Return the (x, y) coordinate for the center point of the cell that contains the specified text.  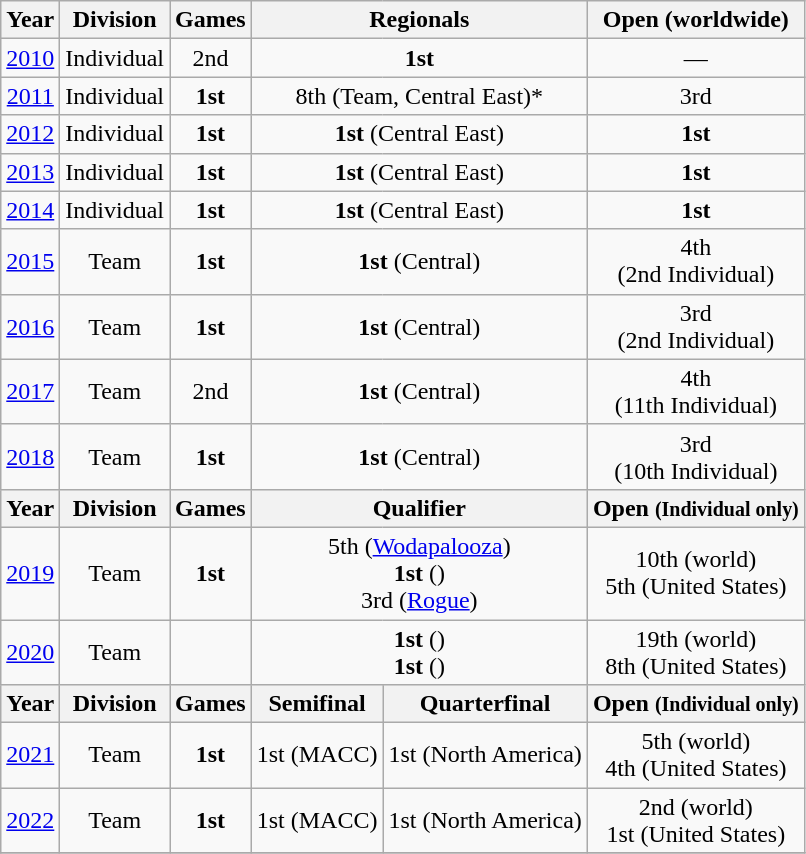
Quarterfinal (485, 704)
19th (world)8th (United States) (696, 652)
2011 (30, 96)
2016 (30, 326)
Regionals (419, 20)
Open (worldwide) (696, 20)
2019 (30, 573)
10th (world)5th (United States) (696, 573)
5th (world) 4th (United States) (696, 756)
1st ()1st () (419, 652)
3rd(2nd Individual) (696, 326)
2013 (30, 172)
2nd (world) 1st (United States) (696, 820)
— (696, 58)
Qualifier (419, 508)
Semifinal (317, 704)
3rd(10th Individual) (696, 456)
2017 (30, 392)
2021 (30, 756)
2012 (30, 134)
8th (Team, Central East)* (419, 96)
4th(2nd Individual) (696, 262)
2015 (30, 262)
2010 (30, 58)
3rd (696, 96)
4th(11th Individual) (696, 392)
5th (Wodapalooza)1st ()3rd (Rogue) (419, 573)
2018 (30, 456)
2014 (30, 210)
2020 (30, 652)
2022 (30, 820)
